For the text-containing cell, return its midpoint in (X, Y) coordinate format. 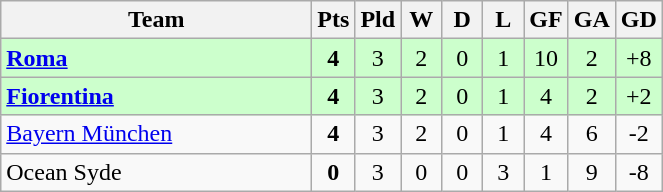
-2 (638, 134)
-8 (638, 172)
GD (638, 20)
Bayern München (156, 134)
Fiorentina (156, 96)
+8 (638, 58)
L (504, 20)
GF (546, 20)
Pld (378, 20)
Pts (334, 20)
10 (546, 58)
Ocean Syde (156, 172)
GA (592, 20)
+2 (638, 96)
6 (592, 134)
D (462, 20)
9 (592, 172)
W (422, 20)
Team (156, 20)
Roma (156, 58)
